Detect which cell encompasses the target text, then output its [x, y] center coordinate. 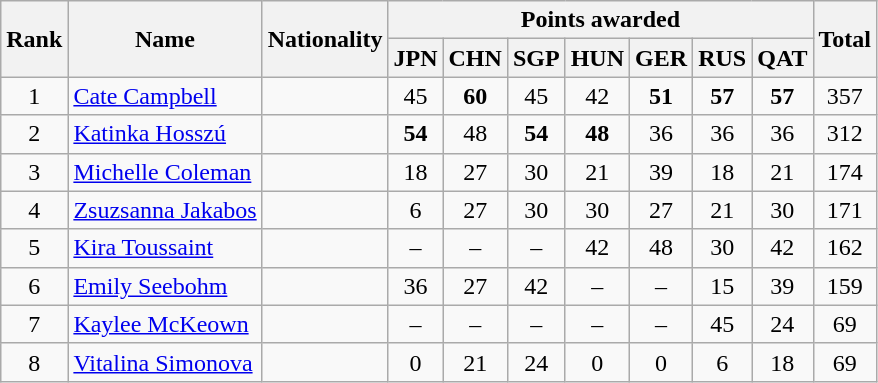
Zsuzsanna Jakabos [165, 210]
Vitalina Simonova [165, 362]
QAT [782, 58]
159 [845, 286]
7 [34, 324]
15 [722, 286]
162 [845, 248]
171 [845, 210]
4 [34, 210]
2 [34, 134]
174 [845, 172]
RUS [722, 58]
HUN [597, 58]
8 [34, 362]
1 [34, 96]
Points awarded [600, 20]
Total [845, 39]
Nationality [325, 39]
SGP [536, 58]
357 [845, 96]
312 [845, 134]
Emily Seebohm [165, 286]
Kaylee McKeown [165, 324]
CHN [475, 58]
Cate Campbell [165, 96]
Rank [34, 39]
Kira Toussaint [165, 248]
3 [34, 172]
51 [662, 96]
5 [34, 248]
60 [475, 96]
GER [662, 58]
JPN [416, 58]
Name [165, 39]
Michelle Coleman [165, 172]
Katinka Hosszú [165, 134]
